Provide the [X, Y] coordinate of the cell's center where the given text is located.  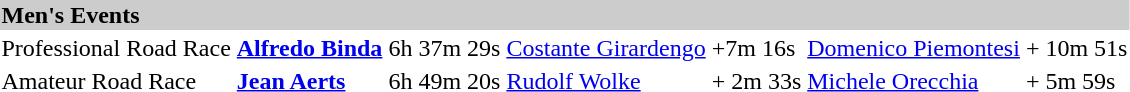
Professional Road Race [116, 48]
Men's Events [564, 15]
6h 37m 29s [444, 48]
Costante Girardengo [606, 48]
Domenico Piemontesi [914, 48]
+ 10m 51s [1076, 48]
Alfredo Binda [310, 48]
+7m 16s [756, 48]
